Scan for the cell matching the given text and deliver its [x, y] coordinate at center. 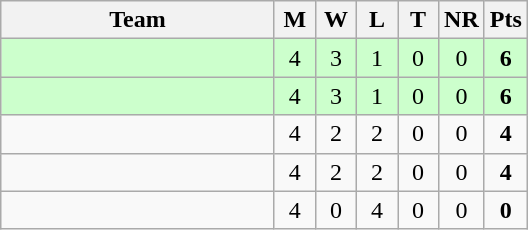
NR [462, 20]
W [336, 20]
T [418, 20]
Team [138, 20]
L [376, 20]
M [294, 20]
Pts [506, 20]
